Detect which cell encompasses the target text, then output its [X, Y] center coordinate. 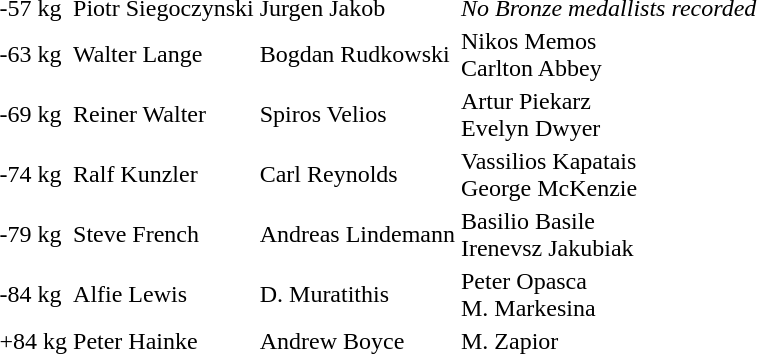
Nikos Memos Carlton Abbey [608, 54]
Vassilios Kapatais George McKenzie [608, 174]
Steve French [164, 234]
Andreas Lindemann [357, 234]
Artur Piekarz Evelyn Dwyer [608, 114]
Basilio Basile Irenevsz Jakubiak [608, 234]
Carl Reynolds [357, 174]
Spiros Velios [357, 114]
Walter Lange [164, 54]
Peter Opasca M. Markesina [608, 294]
D. Muratithis [357, 294]
Alfie Lewis [164, 294]
Bogdan Rudkowski [357, 54]
Ralf Kunzler [164, 174]
Reiner Walter [164, 114]
